Detect which cell encompasses the target text, then output its (X, Y) center coordinate. 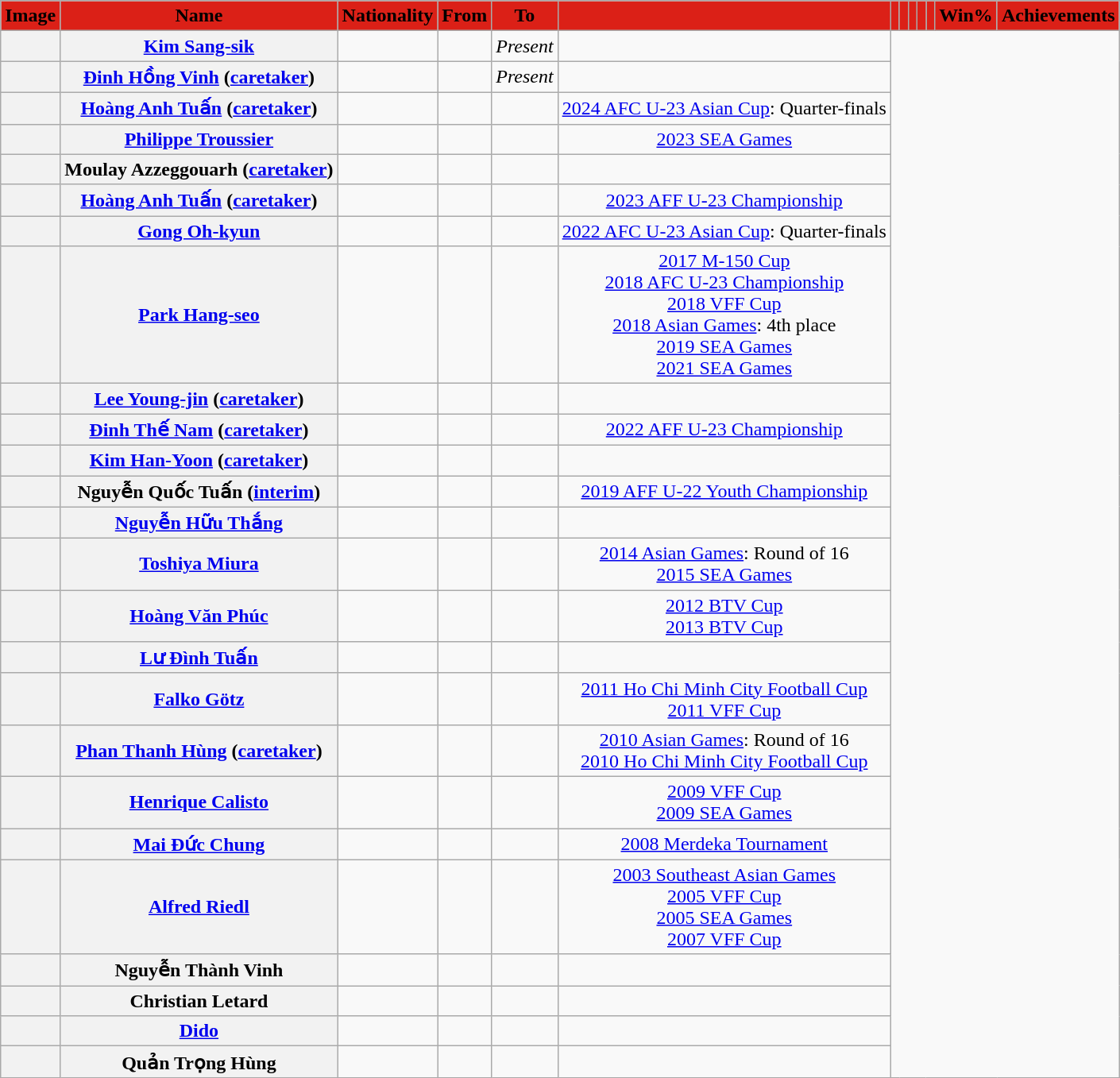
Image (30, 16)
2022 AFF U-23 Championship (724, 430)
Christian Letard (199, 1001)
Nguyễn Thành Vinh (199, 970)
Lee Young-jin (caretaker) (199, 399)
2023 SEA Games (724, 139)
2014 Asian Games: Round of 16 2015 SEA Games (724, 564)
To (524, 16)
Win% (966, 16)
Lư Đình Tuấn (199, 658)
From (465, 16)
2012 BTV Cup 2013 BTV Cup (724, 616)
2010 Asian Games: Round of 16 2010 Ho Chi Minh City Football Cup (724, 750)
Mai Đức Chung (199, 844)
Kim Han-Yoon (caretaker) (199, 460)
Hoàng Văn Phúc (199, 616)
Achievements (1058, 16)
2022 AFC U-23 Asian Cup: Quarter-finals (724, 231)
2011 Ho Chi Minh City Football Cup 2011 VFF Cup (724, 699)
Toshiya Miura (199, 564)
2008 Merdeka Tournament (724, 844)
Park Hang-seo (199, 315)
2009 VFF Cup 2009 SEA Games (724, 802)
Nguyễn Hữu Thắng (199, 523)
Nguyễn Quốc Tuấn (interim) (199, 491)
Kim Sang-sik (199, 46)
Falko Götz (199, 699)
Nationality (388, 16)
2017 M-150 Cup 2018 AFC U-23 Championship 2018 VFF Cup2018 Asian Games: 4th place 2019 SEA Games 2021 SEA Games (724, 315)
Phan Thanh Hùng (caretaker) (199, 750)
Quản Trọng Hùng (199, 1062)
Đinh Thế Nam (caretaker) (199, 430)
Alfred Riedl (199, 907)
Henrique Calisto (199, 802)
Đinh Hồng Vinh (caretaker) (199, 77)
Dido (199, 1031)
2024 AFC U-23 Asian Cup: Quarter-finals (724, 108)
Name (199, 16)
Philippe Troussier (199, 139)
Gong Oh-kyun (199, 231)
2003 Southeast Asian Games 2005 VFF Cup 2005 SEA Games 2007 VFF Cup (724, 907)
2023 AFF U-23 Championship (724, 200)
Moulay Azzeggouarh (caretaker) (199, 169)
2019 AFF U-22 Youth Championship (724, 491)
